Pinpoint the cell where the given text exists, returning its [x, y] midpoint coordinate. 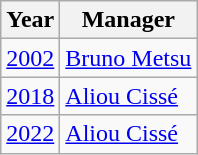
Bruno Metsu [128, 58]
2022 [30, 134]
2002 [30, 58]
Year [30, 20]
Manager [128, 20]
2018 [30, 96]
